Return (X, Y) of the center of cell containing provided text 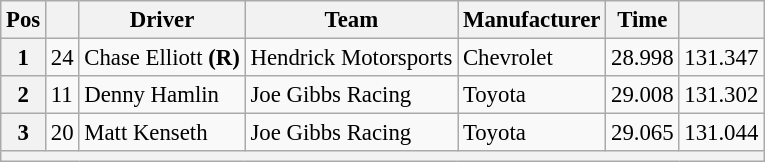
29.008 (642, 95)
24 (62, 58)
Hendrick Motorsports (351, 58)
Team (351, 20)
131.302 (722, 95)
Chevrolet (532, 58)
Driver (162, 20)
Time (642, 20)
Pos (24, 20)
131.044 (722, 133)
29.065 (642, 133)
1 (24, 58)
3 (24, 133)
28.998 (642, 58)
Manufacturer (532, 20)
131.347 (722, 58)
Denny Hamlin (162, 95)
11 (62, 95)
Chase Elliott (R) (162, 58)
2 (24, 95)
20 (62, 133)
Matt Kenseth (162, 133)
